Output the [x, y] coordinate of the center of the cell containing the given text.  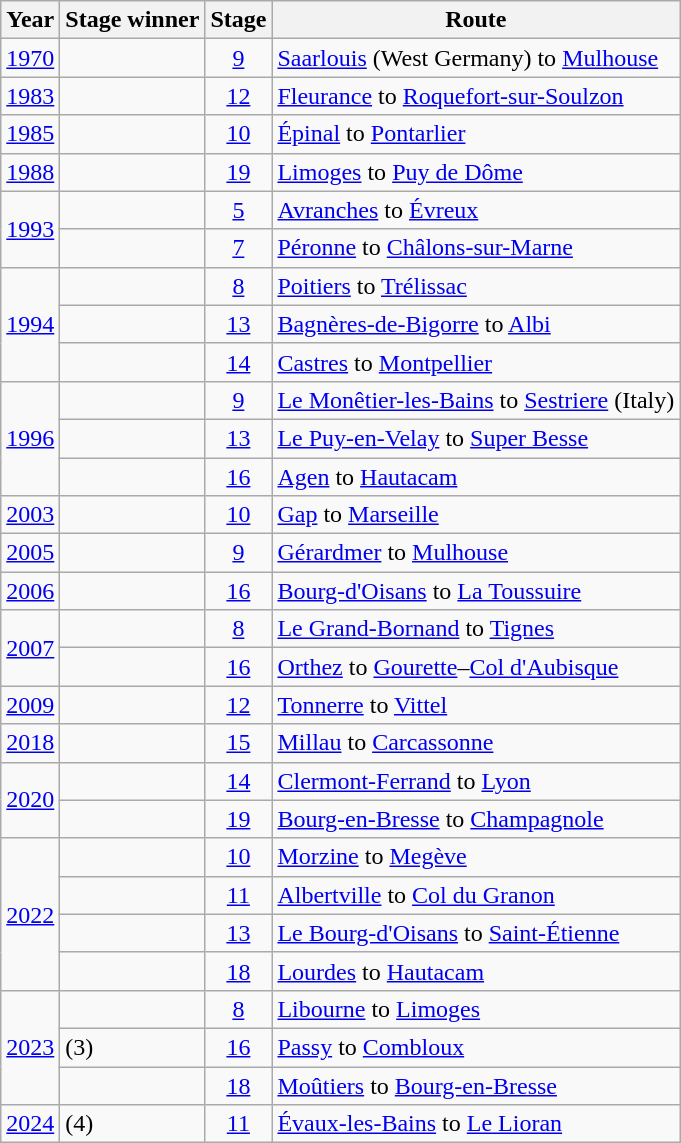
Saarlouis (West Germany) to Mulhouse [476, 58]
1988 [30, 172]
Orthez to Gourette–Col d'Aubisque [476, 667]
Péronne to Châlons-sur-Marne [476, 248]
2023 [30, 1047]
1996 [30, 438]
Gap to Marseille [476, 515]
Limoges to Puy de Dôme [476, 172]
Avranches to Évreux [476, 210]
Year [30, 20]
Le Bourg-d'Oisans to Saint-Étienne [476, 933]
15 [238, 743]
Stage winner [132, 20]
Moûtiers to Bourg-en-Bresse [476, 1085]
Poitiers to Trélissac [476, 286]
Albertville to Col du Granon [476, 895]
Évaux-les-Bains to Le Lioran [476, 1124]
1983 [30, 96]
Agen to Hautacam [476, 477]
2009 [30, 705]
Bagnères-de-Bigorre to Albi [476, 324]
2003 [30, 515]
Le Puy-en-Velay to Super Besse [476, 438]
Fleurance to Roquefort-sur-Soulzon [476, 96]
(4) [132, 1124]
Tonnerre to Vittel [476, 705]
Bourg-d'Oisans to La Toussuire [476, 591]
Castres to Montpellier [476, 362]
2007 [30, 648]
2018 [30, 743]
2005 [30, 553]
7 [238, 248]
Millau to Carcassonne [476, 743]
Route [476, 20]
Libourne to Limoges [476, 1009]
1970 [30, 58]
Morzine to Megève [476, 857]
1993 [30, 229]
Gérardmer to Mulhouse [476, 553]
1994 [30, 324]
2022 [30, 914]
2024 [30, 1124]
1985 [30, 134]
Épinal to Pontarlier [476, 134]
2020 [30, 800]
Clermont-Ferrand to Lyon [476, 781]
5 [238, 210]
Lourdes to Hautacam [476, 971]
2006 [30, 591]
Bourg-en-Bresse to Champagnole [476, 819]
Le Grand-Bornand to Tignes [476, 629]
Passy to Combloux [476, 1047]
(3) [132, 1047]
Le Monêtier-les-Bains to Sestriere (Italy) [476, 400]
Stage [238, 20]
